Search for the cell housing the specified text and yield its [X, Y] center coordinate. 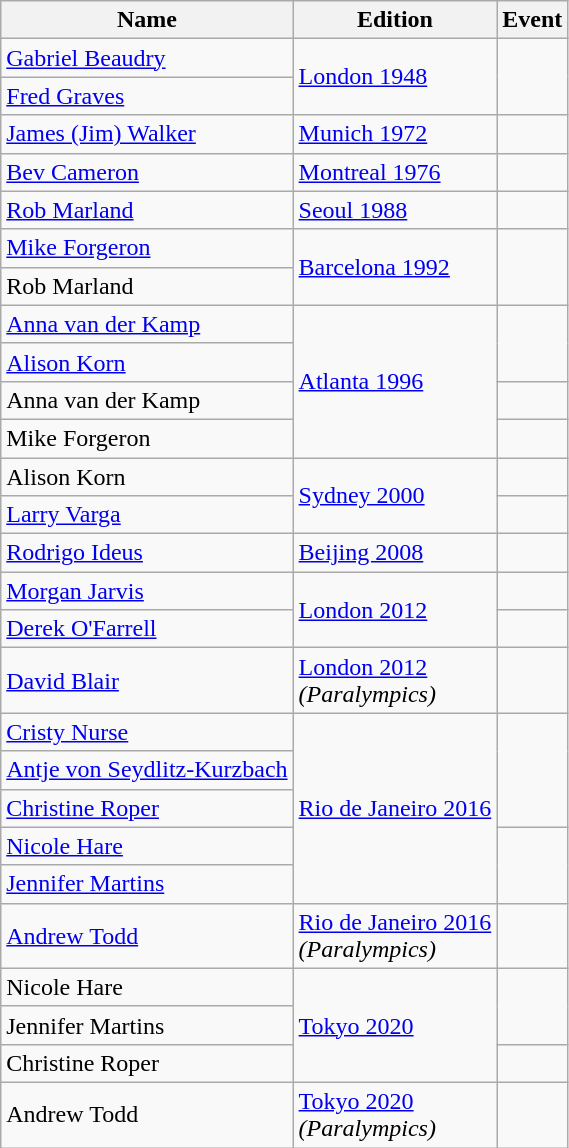
Seoul 1988 [395, 210]
Rodrigo Ideus [147, 553]
Rio de Janeiro 2016 [395, 808]
Beijing 2008 [395, 553]
Event [532, 20]
Sydney 2000 [395, 496]
David Blair [147, 680]
Rio de Janeiro 2016(Paralympics) [395, 936]
Edition [395, 20]
Name [147, 20]
Morgan Jarvis [147, 591]
Tokyo 2020(Paralympics) [395, 1114]
Larry Varga [147, 515]
Cristy Nurse [147, 732]
Derek O'Farrell [147, 629]
Barcelona 1992 [395, 267]
Atlanta 1996 [395, 381]
Bev Cameron [147, 172]
Fred Graves [147, 96]
Tokyo 2020 [395, 1025]
Munich 1972 [395, 134]
London 1948 [395, 77]
Antje von Seydlitz-Kurzbach [147, 770]
James (Jim) Walker [147, 134]
Gabriel Beaudry [147, 58]
London 2012 [395, 610]
Montreal 1976 [395, 172]
London 2012(Paralympics) [395, 680]
